From the cell containing the given text, extract its center point as [X, Y] coordinate. 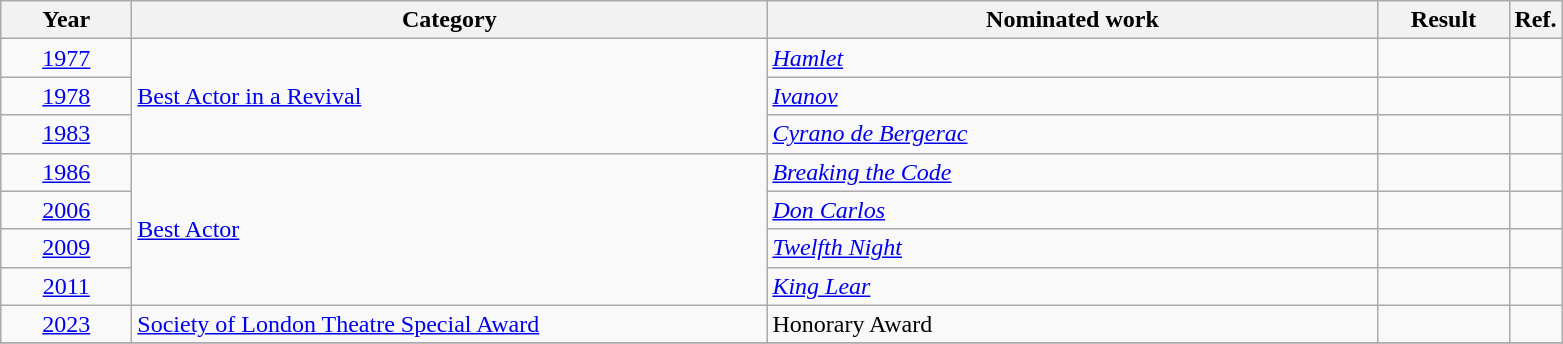
King Lear [1072, 286]
Category [450, 20]
Cyrano de Bergerac [1072, 134]
2011 [66, 286]
1986 [66, 172]
Don Carlos [1072, 210]
Best Actor in a Revival [450, 96]
1983 [66, 134]
Twelfth Night [1072, 248]
Hamlet [1072, 58]
Result [1444, 20]
1978 [66, 96]
2009 [66, 248]
2023 [66, 324]
2006 [66, 210]
Honorary Award [1072, 324]
Breaking the Code [1072, 172]
Best Actor [450, 229]
Society of London Theatre Special Award [450, 324]
Year [66, 20]
Nominated work [1072, 20]
Ref. [1536, 20]
1977 [66, 58]
Ivanov [1072, 96]
